Determine the (x, y) coordinate at the center of the cell enclosing the given text.  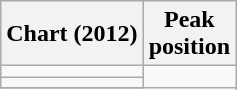
Peakposition (189, 34)
Chart (2012) (72, 34)
